Locate the cell with the specified text and output its [x, y] center coordinate. 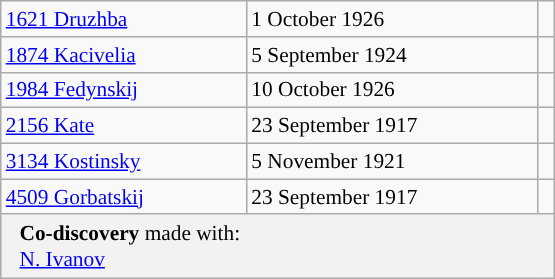
4509 Gorbatskij [124, 197]
2156 Kate [124, 126]
1874 Kacivelia [124, 55]
1984 Fedynskij [124, 90]
1621 Druzhba [124, 19]
3134 Kostinsky [124, 161]
5 September 1924 [392, 55]
1 October 1926 [392, 19]
10 October 1926 [392, 90]
Co-discovery made with: N. Ivanov [278, 246]
5 November 1921 [392, 161]
